Capture the cell that displays the provided text and extract its [x, y] central coordinate. 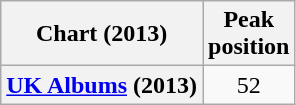
UK Albums (2013) [102, 85]
52 [248, 85]
Peakposition [248, 34]
Chart (2013) [102, 34]
